Find where the given text appears and provide that cell's center as (x, y) coordinate. 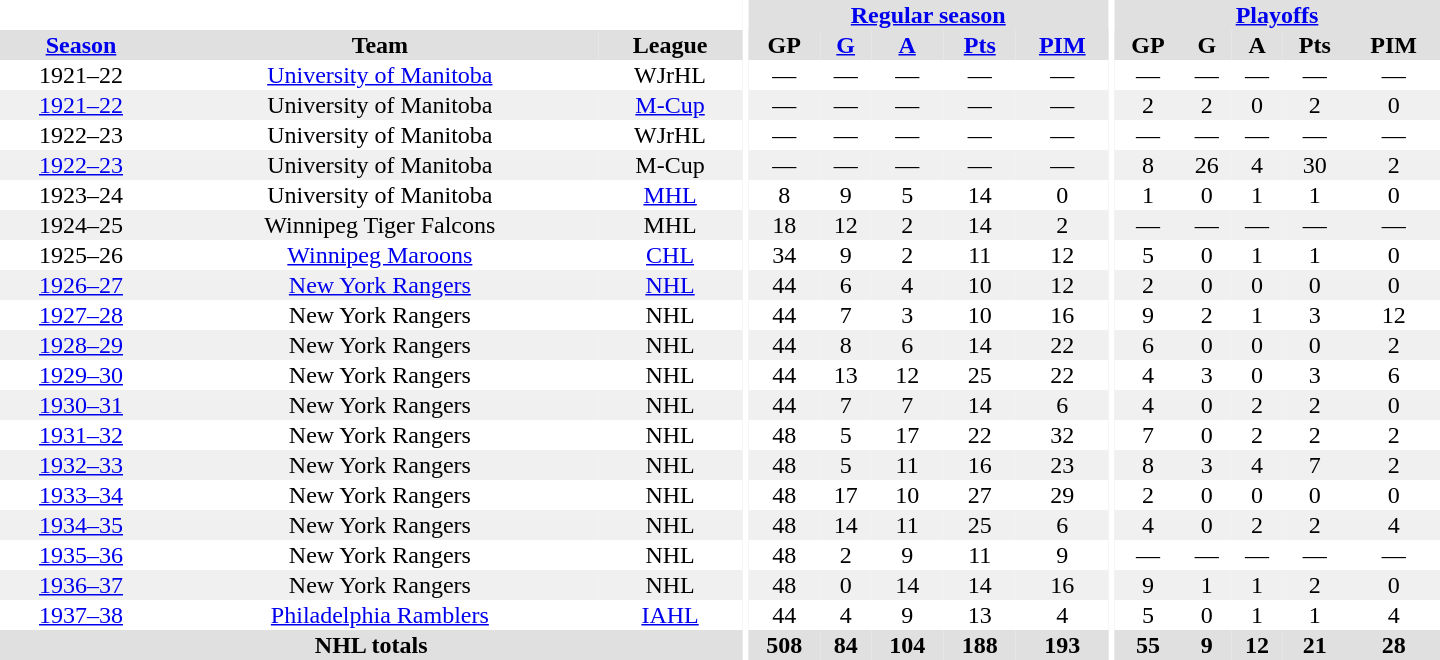
28 (1394, 645)
1925–26 (81, 255)
1931–32 (81, 435)
Season (81, 45)
1936–37 (81, 585)
21 (1314, 645)
193 (1062, 645)
23 (1062, 465)
32 (1062, 435)
Team (380, 45)
29 (1062, 495)
1930–31 (81, 405)
Regular season (928, 15)
1927–28 (81, 315)
508 (784, 645)
1926–27 (81, 285)
34 (784, 255)
IAHL (670, 615)
1929–30 (81, 375)
1923–24 (81, 195)
1934–35 (81, 525)
1933–34 (81, 495)
1935–36 (81, 555)
1928–29 (81, 345)
18 (784, 225)
Winnipeg Maroons (380, 255)
188 (980, 645)
104 (908, 645)
1924–25 (81, 225)
NHL totals (371, 645)
55 (1148, 645)
1932–33 (81, 465)
League (670, 45)
84 (846, 645)
30 (1314, 165)
27 (980, 495)
26 (1207, 165)
1937–38 (81, 615)
Winnipeg Tiger Falcons (380, 225)
Playoffs (1277, 15)
CHL (670, 255)
Philadelphia Ramblers (380, 615)
